Determine the (X, Y) coordinate at the center of the cell enclosing the given text.  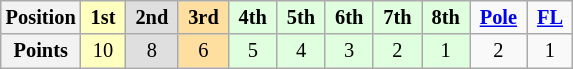
1st (104, 17)
8 (152, 51)
8th (446, 17)
Position (41, 17)
3 (349, 51)
Pole (498, 17)
4 (301, 51)
Points (41, 51)
5 (253, 51)
5th (301, 17)
2nd (152, 17)
7th (397, 17)
10 (104, 51)
4th (253, 17)
6 (203, 51)
FL (550, 17)
6th (349, 17)
3rd (203, 17)
